Extract the [x, y] coordinate from the center of the cell holding the provided text.  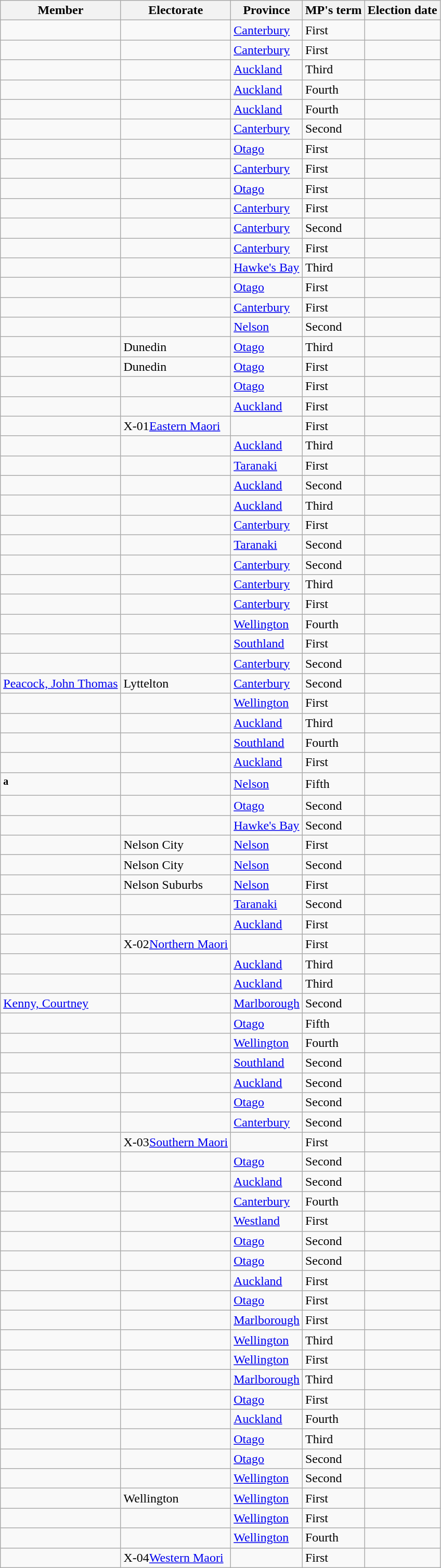
Lyttelton [176, 683]
X-02Northern Maori [176, 944]
Kenny, Courtney [60, 1003]
X-01Eastern Maori [176, 426]
X-03Southern Maori [176, 1142]
Election date [403, 10]
a [60, 784]
MP's term [333, 10]
Province [267, 10]
Nelson Suburbs [176, 885]
Electorate [176, 10]
Westland [267, 1221]
Member [60, 10]
Peacock, John Thomas [60, 683]
X-04Western Maori [176, 1558]
